Pinpoint the cell where the given text exists, returning its (X, Y) midpoint coordinate. 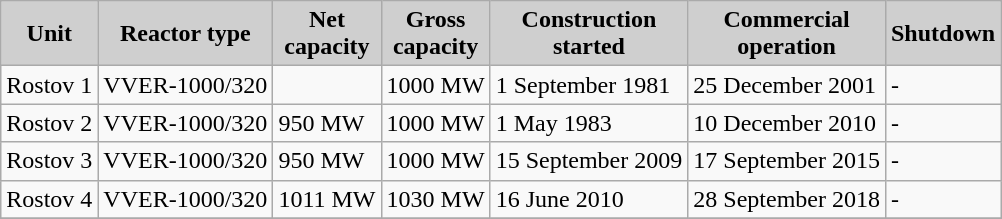
Rostov 3 (50, 161)
Shutdown (942, 34)
15 September 2009 (589, 161)
10 December 2010 (787, 123)
Rostov 1 (50, 85)
Unit (50, 34)
Rostov 2 (50, 123)
Constructionstarted (589, 34)
1 September 1981 (589, 85)
25 December 2001 (787, 85)
Commercialoperation (787, 34)
16 June 2010 (589, 199)
17 September 2015 (787, 161)
Rostov 4 (50, 199)
Netcapacity (327, 34)
1030 MW (436, 199)
Reactor type (186, 34)
Grosscapacity (436, 34)
28 September 2018 (787, 199)
1 May 1983 (589, 123)
1011 MW (327, 199)
